Extract the (x, y) coordinate from the center of the cell holding the provided text.  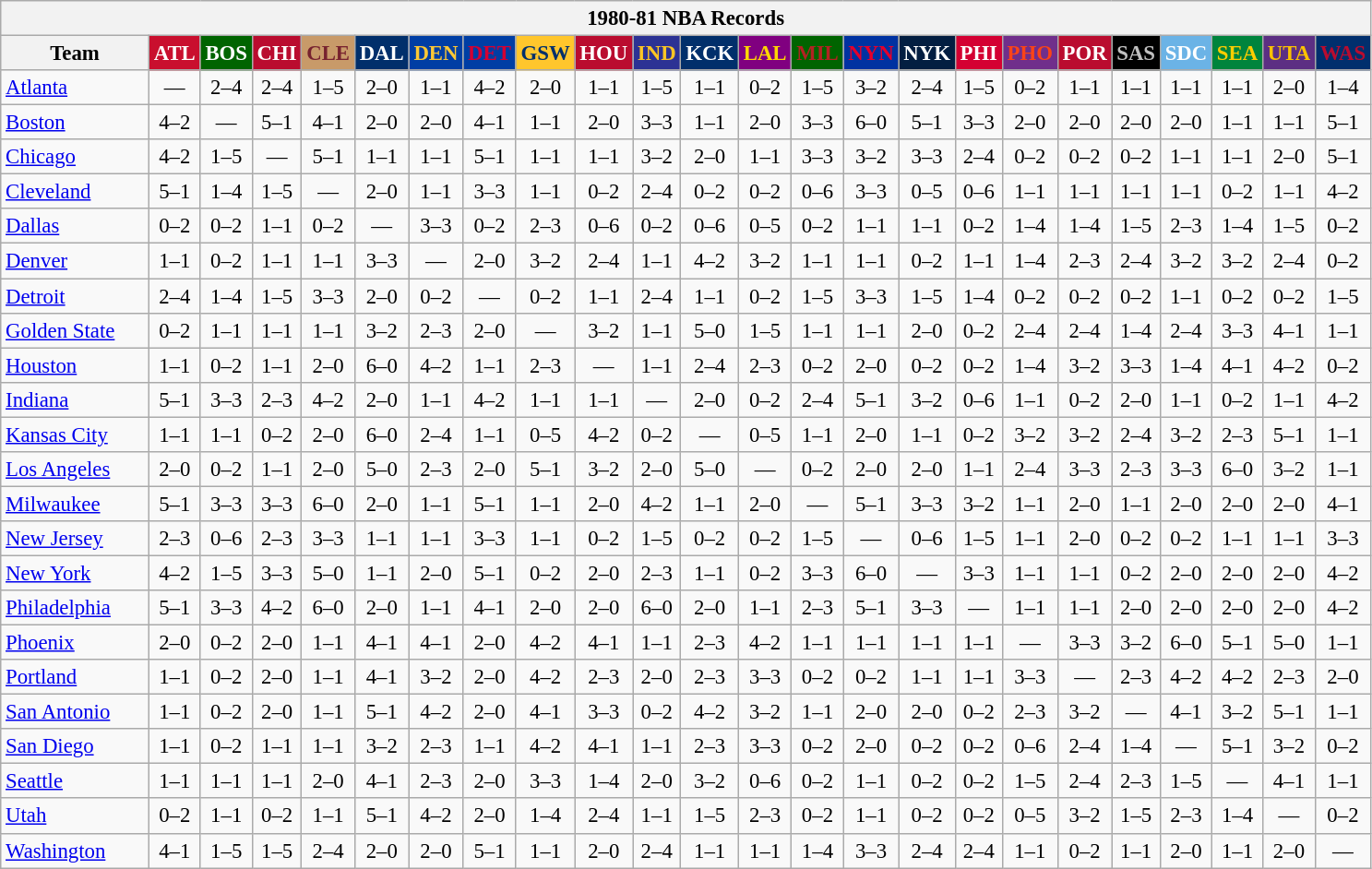
Houston (76, 365)
PHO (1030, 54)
Phoenix (76, 643)
Portland (76, 677)
Los Angeles (76, 470)
Atlanta (76, 88)
NYK (926, 54)
Washington (76, 851)
GSW (545, 54)
Utah (76, 816)
KCK (710, 54)
ATL (174, 54)
Golden State (76, 330)
WAS (1342, 54)
Denver (76, 261)
DEN (435, 54)
New Jersey (76, 539)
Milwaukee (76, 504)
Dallas (76, 226)
Philadelphia (76, 608)
LAL (764, 54)
Cleveland (76, 192)
HOU (603, 54)
Team (76, 54)
CHI (277, 54)
New York (76, 573)
Boston (76, 123)
Kansas City (76, 434)
1980-81 NBA Records (686, 18)
Detroit (76, 296)
IND (657, 54)
UTA (1288, 54)
MIL (817, 54)
SAS (1136, 54)
POR (1085, 54)
SEA (1238, 54)
CLE (328, 54)
San Diego (76, 746)
SDC (1186, 54)
San Antonio (76, 712)
BOS (226, 54)
DAL (382, 54)
NYN (871, 54)
Seattle (76, 781)
PHI (978, 54)
Indiana (76, 399)
Chicago (76, 157)
DET (489, 54)
